Search for the cell housing the specified text and yield its [x, y] center coordinate. 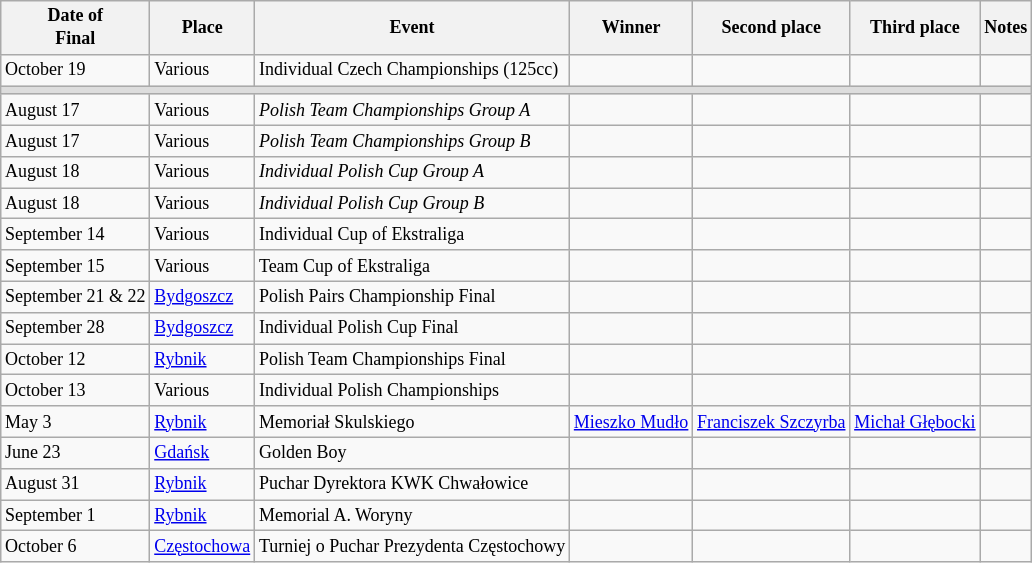
Third place [915, 28]
Polish Team Championships Group B [412, 140]
Turniej o Puchar Prezydenta Częstochowy [412, 546]
Częstochowa [202, 546]
Individual Polish Cup Final [412, 328]
Individual Polish Cup Group A [412, 172]
September 14 [76, 234]
Golden Boy [412, 452]
June 23 [76, 452]
Polish Team Championships Group A [412, 110]
October 13 [76, 390]
August 31 [76, 484]
Date ofFinal [76, 28]
Gdańsk [202, 452]
Polish Pairs Championship Final [412, 296]
September 21 & 22 [76, 296]
Puchar Dyrektora KWK Chwałowice [412, 484]
Mieszko Mudło [632, 422]
October 12 [76, 360]
Team Cup of Ekstraliga [412, 266]
Second place [772, 28]
October 19 [76, 70]
September 1 [76, 516]
Winner [632, 28]
September 28 [76, 328]
Michał Głębocki [915, 422]
May 3 [76, 422]
Individual Polish Championships [412, 390]
Polish Team Championships Final [412, 360]
Memoriał Skulskiego [412, 422]
September 15 [76, 266]
Individual Cup of Ekstraliga [412, 234]
Individual Czech Championships (125cc) [412, 70]
Individual Polish Cup Group B [412, 204]
Memorial A. Woryny [412, 516]
Notes [1006, 28]
October 6 [76, 546]
Event [412, 28]
Place [202, 28]
Franciszek Szczyrba [772, 422]
